Determine the [x, y] coordinate at the center of the cell enclosing the given text.  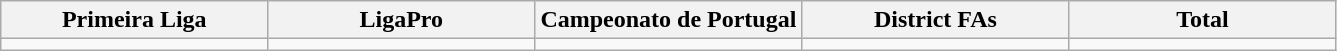
LigaPro [402, 20]
Primeira Liga [134, 20]
Total [1202, 20]
Campeonato de Portugal [668, 20]
District FAs [936, 20]
